Search for the cell housing the specified text and yield its [x, y] center coordinate. 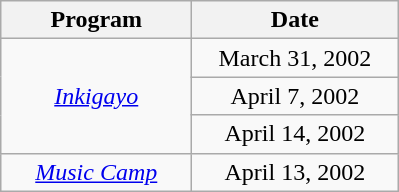
Program [96, 20]
April 14, 2002 [295, 134]
Inkigayo [96, 96]
April 7, 2002 [295, 96]
Date [295, 20]
April 13, 2002 [295, 172]
March 31, 2002 [295, 58]
Music Camp [96, 172]
